Pinpoint the cell where the given text exists, returning its (X, Y) midpoint coordinate. 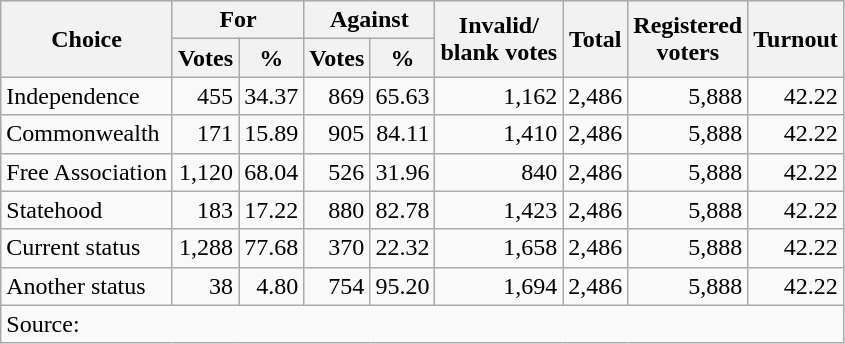
1,658 (499, 248)
Total (596, 39)
526 (337, 172)
1,120 (205, 172)
Commonwealth (87, 134)
Current status (87, 248)
84.11 (402, 134)
Independence (87, 96)
Registeredvoters (688, 39)
95.20 (402, 286)
869 (337, 96)
82.78 (402, 210)
Turnout (796, 39)
1,423 (499, 210)
17.22 (272, 210)
Choice (87, 39)
455 (205, 96)
370 (337, 248)
4.80 (272, 286)
15.89 (272, 134)
1,162 (499, 96)
Source: (422, 324)
Against (370, 20)
171 (205, 134)
1,694 (499, 286)
Another status (87, 286)
22.32 (402, 248)
77.68 (272, 248)
183 (205, 210)
840 (499, 172)
68.04 (272, 172)
754 (337, 286)
905 (337, 134)
Statehood (87, 210)
34.37 (272, 96)
31.96 (402, 172)
Invalid/blank votes (499, 39)
65.63 (402, 96)
880 (337, 210)
For (238, 20)
1,410 (499, 134)
Free Association (87, 172)
38 (205, 286)
1,288 (205, 248)
